Pinpoint the cell where the given text exists, returning its [x, y] midpoint coordinate. 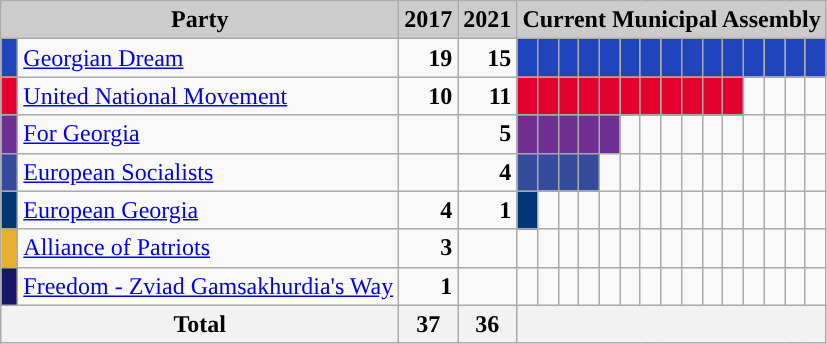
15 [488, 58]
Party [200, 20]
For Georgia [208, 134]
2021 [488, 20]
United National Movement [208, 96]
European Socialists [208, 172]
3 [428, 248]
Georgian Dream [208, 58]
2017 [428, 20]
19 [428, 58]
Alliance of Patriots [208, 248]
Total [200, 324]
European Georgia [208, 210]
36 [488, 324]
37 [428, 324]
11 [488, 96]
10 [428, 96]
Freedom - Zviad Gamsakhurdia's Way [208, 286]
5 [488, 134]
Current Municipal Assembly [672, 20]
